Capture the cell that displays the provided text and extract its [x, y] central coordinate. 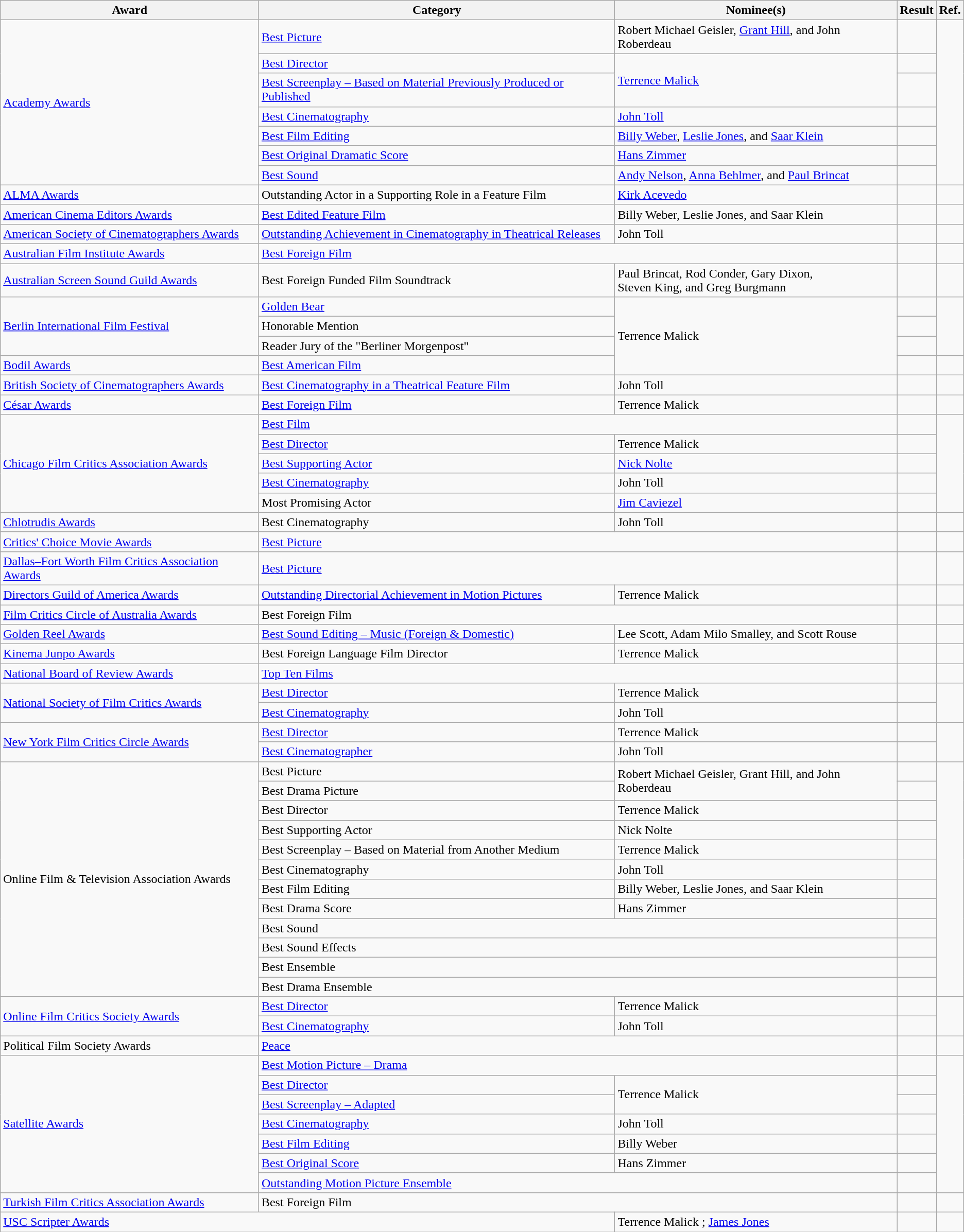
Best Film [578, 424]
Best Drama Ensemble [578, 987]
Golden Reel Awards [130, 634]
Berlin International Film Festival [130, 326]
ALMA Awards [130, 195]
National Society of Film Critics Awards [130, 703]
Award [130, 10]
Andy Nelson, Anna Behlmer, and Paul Brincat [756, 175]
Golden Bear [437, 307]
National Board of Review Awards [130, 673]
Paul Brincat, Rod Conder, Gary Dixon, Steven King, and Greg Burgmann [756, 280]
Best Foreign Funded Film Soundtrack [437, 280]
Bodil Awards [130, 366]
Chlotrudis Awards [130, 522]
Turkish Film Critics Association Awards [130, 1202]
Critics' Choice Movie Awards [130, 542]
César Awards [130, 405]
Film Critics Circle of Australia Awards [130, 614]
Best Cinematographer [437, 752]
Kinema Junpo Awards [130, 654]
Dallas–Fort Worth Film Critics Association Awards [130, 568]
Best Sound Editing – Music (Foreign & Domestic) [437, 634]
Academy Awards [130, 102]
Best Cinematography in a Theatrical Feature Film [437, 385]
American Cinema Editors Awards [130, 214]
Best Original Dramatic Score [437, 155]
Best Screenplay – Based on Material from Another Medium [437, 849]
Best Original Score [437, 1163]
Reader Jury of the "Berliner Morgenpost" [437, 346]
Outstanding Achievement in Cinematography in Theatrical Releases [437, 234]
Online Film Critics Society Awards [130, 1016]
British Society of Cinematographers Awards [130, 385]
Satellite Awards [130, 1124]
New York Film Critics Circle Awards [130, 742]
Outstanding Directorial Achievement in Motion Pictures [437, 595]
Result [917, 10]
Jim Caviezel [756, 502]
Best Ensemble [578, 967]
Australian Screen Sound Guild Awards [130, 280]
Outstanding Motion Picture Ensemble [578, 1183]
Best Foreign Language Film Director [437, 654]
American Society of Cinematographers Awards [130, 234]
Ref. [950, 10]
Best Screenplay – Adapted [437, 1104]
Most Promising Actor [437, 502]
Nominee(s) [756, 10]
Honorable Mention [437, 326]
Best American Film [437, 366]
Online Film & Television Association Awards [130, 879]
Terrence Malick ; James Jones [756, 1222]
Best Sound Effects [578, 948]
Best Screenplay – Based on Material Previously Produced or Published [437, 90]
Directors Guild of America Awards [130, 595]
USC Scripter Awards [308, 1222]
Outstanding Actor in a Supporting Role in a Feature Film [437, 195]
Chicago Film Critics Association Awards [130, 463]
Australian Film Institute Awards [130, 253]
Kirk Acevedo [756, 195]
Best Drama Picture [437, 791]
Best Drama Score [437, 908]
Lee Scott, Adam Milo Smalley, and Scott Rouse [756, 634]
Peace [578, 1046]
Best Edited Feature Film [437, 214]
Billy Weber [756, 1143]
Political Film Society Awards [130, 1046]
Best Motion Picture – Drama [578, 1065]
Top Ten Films [578, 673]
Category [437, 10]
